Provide the [X, Y] coordinate of the cell's center where the given text is located.  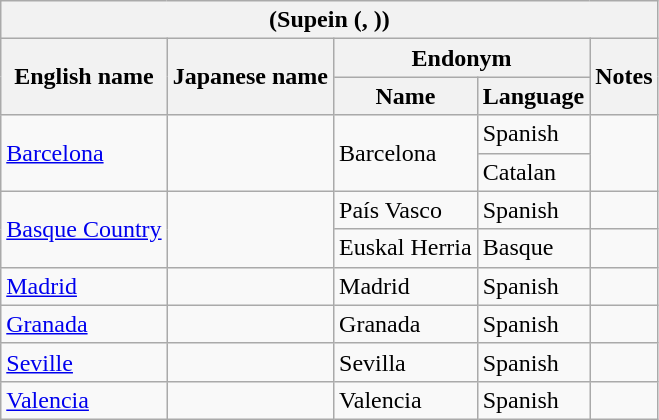
Seville [84, 362]
Name [406, 96]
Language [533, 96]
Sevilla [406, 362]
Catalan [533, 172]
País Vasco [406, 210]
(Supein (, )) [330, 20]
Notes [624, 77]
Euskal Herria [406, 248]
Endonym [462, 58]
Basque [533, 248]
Japanese name [250, 77]
Basque Country [84, 229]
English name [84, 77]
